Identify which cell holds the provided text, then report its [x, y] central coordinate. 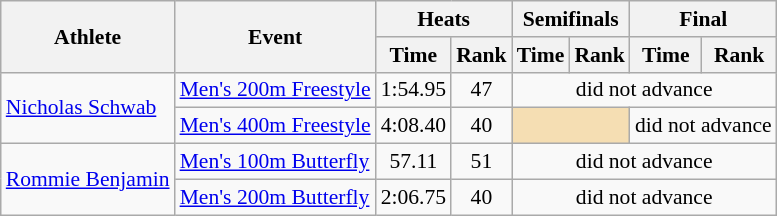
1:54.95 [414, 90]
Men's 100m Butterfly [276, 162]
Final [704, 19]
Nicholas Schwab [88, 108]
Men's 400m Freestyle [276, 126]
57.11 [414, 162]
Semifinals [571, 19]
Event [276, 36]
47 [482, 90]
Athlete [88, 36]
Rommie Benjamin [88, 180]
4:08.40 [414, 126]
Men's 200m Freestyle [276, 90]
2:06.75 [414, 197]
Men's 200m Butterfly [276, 197]
51 [482, 162]
Heats [444, 19]
